Return the [X, Y] coordinate for the center point of the cell that contains the specified text.  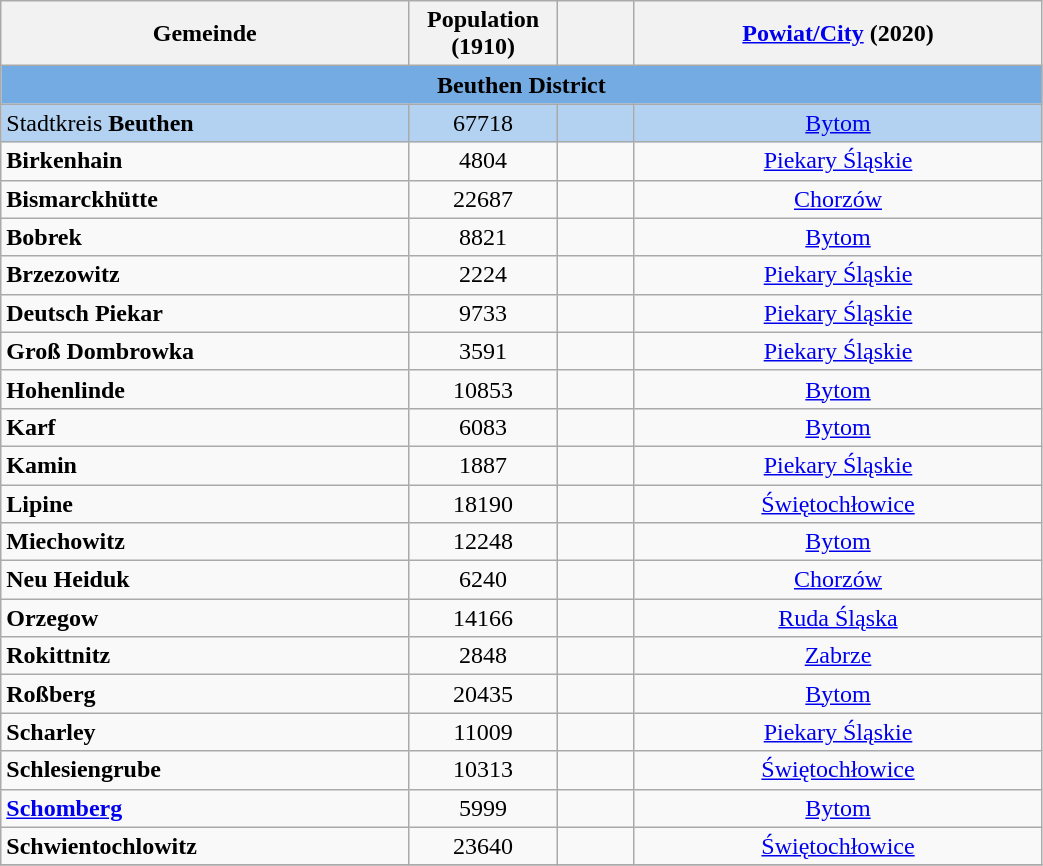
Birkenhain [205, 161]
67718 [484, 123]
Population (1910) [484, 34]
6240 [484, 580]
12248 [484, 542]
10853 [484, 389]
Hohenlinde [205, 389]
14166 [484, 618]
22687 [484, 199]
6083 [484, 427]
Lipine [205, 503]
Schwientochlowitz [205, 846]
Karf [205, 427]
Powiat/City (2020) [838, 34]
23640 [484, 846]
1887 [484, 465]
20435 [484, 694]
Beuthen District [522, 85]
Stadtkreis Beuthen [205, 123]
Brzezowitz [205, 275]
Kamin [205, 465]
Groß Dombrowka [205, 351]
Bismarckhütte [205, 199]
Orzegow [205, 618]
Rokittnitz [205, 656]
11009 [484, 732]
Gemeinde [205, 34]
8821 [484, 237]
Miechowitz [205, 542]
Scharley [205, 732]
Zabrze [838, 656]
Roßberg [205, 694]
Ruda Śląska [838, 618]
5999 [484, 808]
9733 [484, 313]
2224 [484, 275]
Schomberg [205, 808]
10313 [484, 770]
Deutsch Piekar [205, 313]
Schlesiengrube [205, 770]
2848 [484, 656]
3591 [484, 351]
4804 [484, 161]
18190 [484, 503]
Neu Heiduk [205, 580]
Bobrek [205, 237]
